Pinpoint the cell where the given text exists, returning its [X, Y] midpoint coordinate. 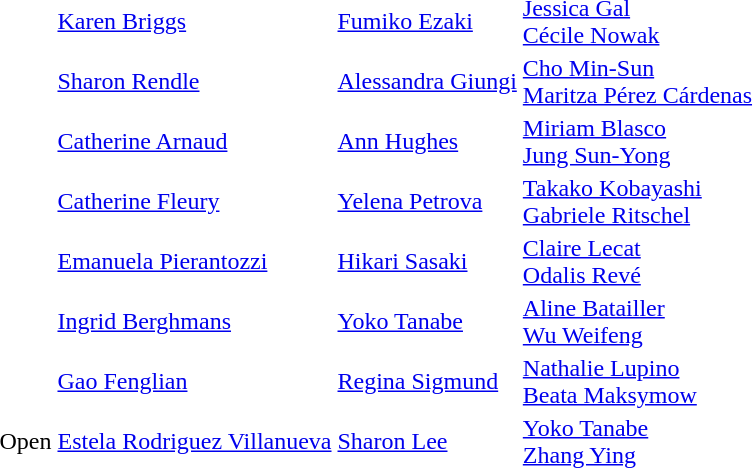
Alessandra Giungi [427, 82]
Yoko Tanabe [427, 322]
Cho Min-Sun Maritza Pérez Cárdenas [637, 82]
Yelena Petrova [427, 202]
Catherine Fleury [194, 202]
Regina Sigmund [427, 382]
Miriam Blasco Jung Sun-Yong [637, 142]
Sharon Rendle [194, 82]
Claire Lecat Odalis Revé [637, 262]
Catherine Arnaud [194, 142]
Ingrid Berghmans [194, 322]
Takako Kobayashi Gabriele Ritschel [637, 202]
Gao Fenglian [194, 382]
Ann Hughes [427, 142]
Nathalie Lupino Beata Maksymow [637, 382]
Hikari Sasaki [427, 262]
Aline Batailler Wu Weifeng [637, 322]
Emanuela Pierantozzi [194, 262]
